Capture the cell that displays the provided text and extract its [x, y] central coordinate. 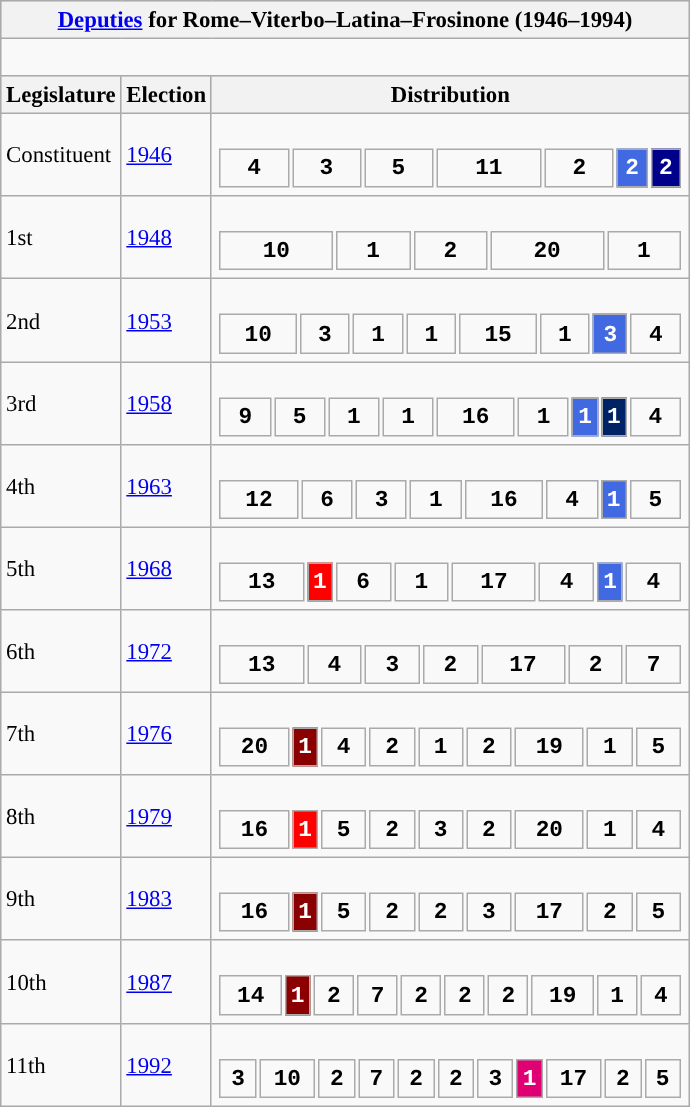
Deputies for Rome–Viterbo–Latina–Frosinone (1946–1994) [346, 20]
4th [61, 486]
10 3 1 1 15 1 3 4 [450, 320]
16 1 5 2 3 2 20 1 4 [450, 816]
1983 [166, 900]
3 10 2 7 2 2 3 1 17 2 5 [450, 1064]
Constituent [61, 156]
5th [61, 568]
2nd [61, 320]
20 1 4 2 1 2 19 1 5 [450, 734]
13 4 3 2 17 2 7 [450, 652]
Legislature [61, 95]
4 3 5 11 2 2 2 [450, 156]
13 1 6 1 17 4 1 4 [450, 568]
15 [498, 334]
1963 [166, 486]
Distribution [450, 95]
6th [61, 652]
1972 [166, 652]
1948 [166, 238]
11th [61, 1064]
14 1 2 7 2 2 2 19 1 4 [450, 982]
10 1 2 20 1 [450, 238]
12 [260, 500]
1992 [166, 1064]
11 [489, 168]
7th [61, 734]
16 1 5 2 2 3 17 2 5 [450, 900]
1946 [166, 156]
1976 [166, 734]
1968 [166, 568]
9th [61, 900]
1958 [166, 404]
12 6 3 1 16 4 1 5 [450, 486]
9 5 1 1 16 1 1 1 4 [450, 404]
1953 [166, 320]
1979 [166, 816]
1st [61, 238]
3rd [61, 404]
9 [246, 416]
1987 [166, 982]
10th [61, 982]
14 [251, 996]
Election [166, 95]
8th [61, 816]
